Provide the (X, Y) coordinate of the cell's center where the given text is located.  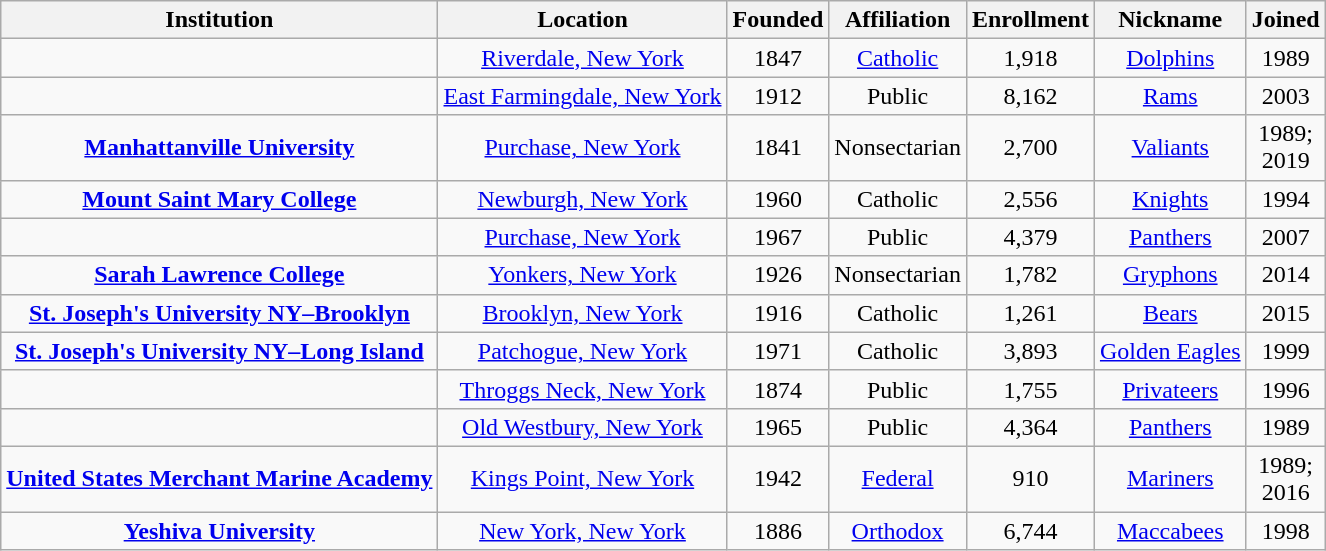
East Farmingdale, New York (582, 96)
Brooklyn, New York (582, 313)
1,918 (1030, 58)
1,755 (1030, 389)
Newburgh, New York (582, 199)
2014 (1286, 275)
1942 (778, 478)
Golden Eagles (1170, 351)
6,744 (1030, 531)
Sarah Lawrence College (220, 275)
1926 (778, 275)
Enrollment (1030, 20)
Mariners (1170, 478)
1886 (778, 531)
Bears (1170, 313)
Kings Point, New York (582, 478)
1989;2016 (1286, 478)
1967 (778, 237)
Joined (1286, 20)
Riverdale, New York (582, 58)
3,893 (1030, 351)
2007 (1286, 237)
1996 (1286, 389)
Institution (220, 20)
Federal (898, 478)
910 (1030, 478)
Founded (778, 20)
2,700 (1030, 148)
1994 (1286, 199)
Orthodox (898, 531)
Privateers (1170, 389)
1,782 (1030, 275)
1998 (1286, 531)
Rams (1170, 96)
United States Merchant Marine Academy (220, 478)
1841 (778, 148)
Maccabees (1170, 531)
Manhattanville University (220, 148)
Affiliation (898, 20)
Valiants (1170, 148)
Old Westbury, New York (582, 427)
1971 (778, 351)
St. Joseph's University NY–Long Island (220, 351)
Throggs Neck, New York (582, 389)
1,261 (1030, 313)
1965 (778, 427)
Mount Saint Mary College (220, 199)
1916 (778, 313)
Knights (1170, 199)
Patchogue, New York (582, 351)
Dolphins (1170, 58)
2003 (1286, 96)
Nickname (1170, 20)
8,162 (1030, 96)
2015 (1286, 313)
New York, New York (582, 531)
St. Joseph's University NY–Brooklyn (220, 313)
1847 (778, 58)
4,364 (1030, 427)
Gryphons (1170, 275)
1989;2019 (1286, 148)
1912 (778, 96)
2,556 (1030, 199)
Location (582, 20)
1874 (778, 389)
Yonkers, New York (582, 275)
1960 (778, 199)
4,379 (1030, 237)
1999 (1286, 351)
Yeshiva University (220, 531)
